Extract the (X, Y) coordinate from the center of the cell holding the provided text.  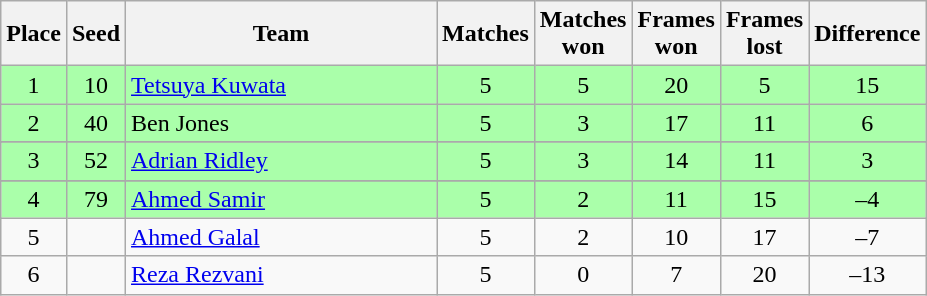
Tetsuya Kuwata (282, 85)
Ahmed Samir (282, 199)
–7 (868, 237)
0 (583, 275)
Team (282, 34)
1 (34, 85)
Ahmed Galal (282, 237)
Frames lost (764, 34)
14 (676, 161)
Adrian Ridley (282, 161)
Matches won (583, 34)
40 (96, 123)
Frames won (676, 34)
Place (34, 34)
Seed (96, 34)
7 (676, 275)
4 (34, 199)
–4 (868, 199)
79 (96, 199)
Difference (868, 34)
Reza Rezvani (282, 275)
Matches (486, 34)
–13 (868, 275)
52 (96, 161)
Ben Jones (282, 123)
